Provide the (x, y) coordinate of the cell's center where the given text is located.  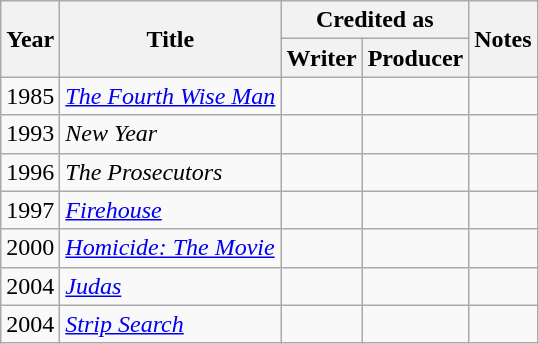
1985 (30, 96)
Notes (503, 39)
Year (30, 39)
Title (170, 39)
1993 (30, 134)
Judas (170, 286)
New Year (170, 134)
Strip Search (170, 324)
Homicide: The Movie (170, 248)
Producer (416, 58)
Credited as (375, 20)
Writer (322, 58)
1997 (30, 210)
Firehouse (170, 210)
The Fourth Wise Man (170, 96)
1996 (30, 172)
2000 (30, 248)
The Prosecutors (170, 172)
